Find where the given text appears and provide that cell's center as [x, y] coordinate. 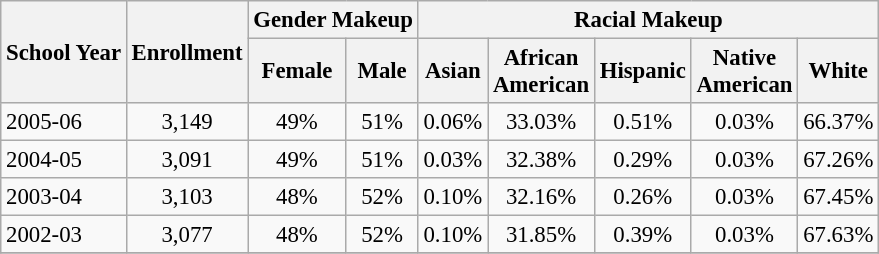
32.38% [542, 160]
Hispanic [642, 72]
3,149 [187, 122]
Enrollment [187, 52]
Gender Makeup [333, 20]
Male [382, 72]
66.37% [838, 122]
2002-03 [64, 235]
0.26% [642, 197]
2005-06 [64, 122]
Female [297, 72]
3,103 [187, 197]
0.39% [642, 235]
School Year [64, 52]
3,077 [187, 235]
0.51% [642, 122]
0.06% [452, 122]
67.63% [838, 235]
2004-05 [64, 160]
3,091 [187, 160]
67.26% [838, 160]
Asian [452, 72]
0.29% [642, 160]
67.45% [838, 197]
African American [542, 72]
Racial Makeup [648, 20]
31.85% [542, 235]
32.16% [542, 197]
33.03% [542, 122]
White [838, 72]
2003-04 [64, 197]
Native American [744, 72]
